Find where the given text appears and provide that cell's center as [x, y] coordinate. 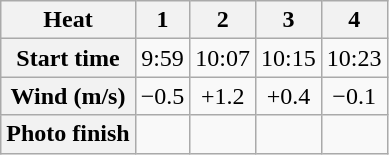
2 [223, 20]
−0.5 [162, 96]
1 [162, 20]
4 [354, 20]
3 [289, 20]
Start time [68, 58]
10:15 [289, 58]
−0.1 [354, 96]
10:23 [354, 58]
9:59 [162, 58]
Wind (m/s) [68, 96]
+1.2 [223, 96]
10:07 [223, 58]
Photo finish [68, 134]
+0.4 [289, 96]
Heat [68, 20]
